Find where the given text appears and provide that cell's center as (x, y) coordinate. 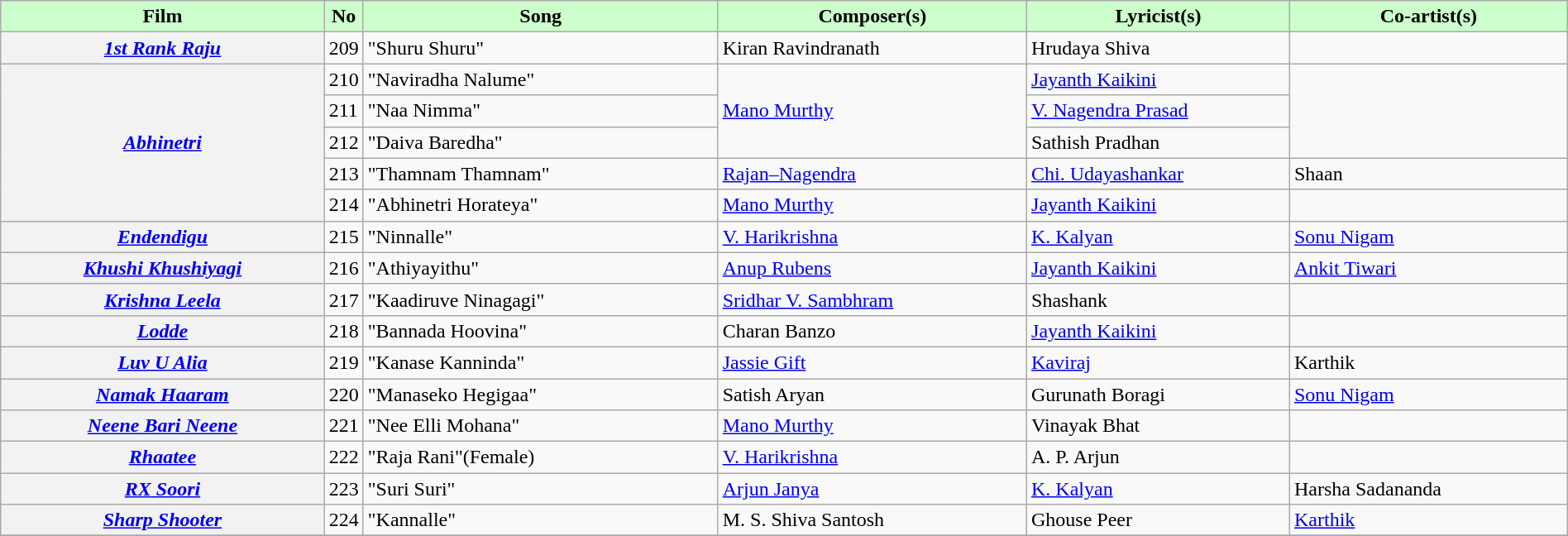
Chi. Udayashankar (1159, 174)
Kaviraj (1159, 362)
Charan Banzo (872, 331)
Song (541, 17)
Co-artist(s) (1428, 17)
Jassie Gift (872, 362)
Rajan–Nagendra (872, 174)
"Naviradha Nalume" (541, 79)
Anup Rubens (872, 268)
"Manaseko Hegigaa" (541, 395)
Krishna Leela (162, 299)
"Suri Suri" (541, 489)
219 (344, 362)
Lyricist(s) (1159, 17)
A. P. Arjun (1159, 457)
Gurunath Boragi (1159, 395)
"Kannalle" (541, 520)
212 (344, 142)
Shashank (1159, 299)
No (344, 17)
Namak Haaram (162, 395)
Arjun Janya (872, 489)
Endendigu (162, 237)
Hrudaya Shiva (1159, 48)
"Nee Elli Mohana" (541, 426)
Ankit Tiwari (1428, 268)
"Ninnalle" (541, 237)
"Raja Rani"(Female) (541, 457)
"Abhinetri Horateya" (541, 205)
224 (344, 520)
Harsha Sadananda (1428, 489)
"Thamnam Thamnam" (541, 174)
RX Soori (162, 489)
Shaan (1428, 174)
221 (344, 426)
Lodde (162, 331)
220 (344, 395)
Abhinetri (162, 142)
209 (344, 48)
211 (344, 111)
217 (344, 299)
210 (344, 79)
Sridhar V. Sambhram (872, 299)
215 (344, 237)
Sathish Pradhan (1159, 142)
1st Rank Raju (162, 48)
"Shuru Shuru" (541, 48)
218 (344, 331)
Kiran Ravindranath (872, 48)
Film (162, 17)
M. S. Shiva Santosh (872, 520)
"Kaadiruve Ninagagi" (541, 299)
223 (344, 489)
Vinayak Bhat (1159, 426)
216 (344, 268)
222 (344, 457)
Composer(s) (872, 17)
Luv U Alia (162, 362)
214 (344, 205)
Ghouse Peer (1159, 520)
Khushi Khushiyagi (162, 268)
Neene Bari Neene (162, 426)
V. Nagendra Prasad (1159, 111)
"Naa Nimma" (541, 111)
Sharp Shooter (162, 520)
Rhaatee (162, 457)
"Kanase Kanninda" (541, 362)
"Athiyayithu" (541, 268)
"Daiva Baredha" (541, 142)
213 (344, 174)
"Bannada Hoovina" (541, 331)
Satish Aryan (872, 395)
